Provide the (x, y) coordinate of the cell's center where the given text is located.  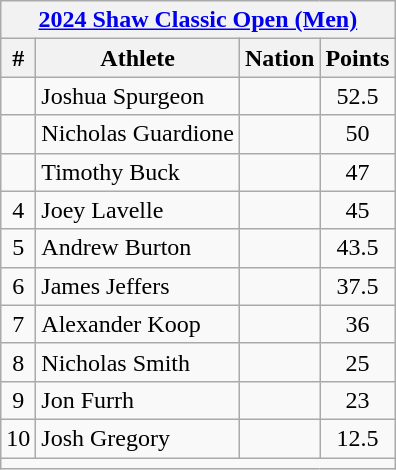
52.5 (358, 96)
50 (358, 134)
# (18, 58)
8 (18, 362)
Nicholas Guardione (138, 134)
Nation (279, 58)
36 (358, 324)
9 (18, 400)
Josh Gregory (138, 438)
47 (358, 172)
5 (18, 248)
23 (358, 400)
Nicholas Smith (138, 362)
Athlete (138, 58)
Jon Furrh (138, 400)
Points (358, 58)
Joey Lavelle (138, 210)
45 (358, 210)
43.5 (358, 248)
2024 Shaw Classic Open (Men) (198, 20)
Joshua Spurgeon (138, 96)
Timothy Buck (138, 172)
37.5 (358, 286)
7 (18, 324)
10 (18, 438)
Andrew Burton (138, 248)
6 (18, 286)
Alexander Koop (138, 324)
25 (358, 362)
James Jeffers (138, 286)
4 (18, 210)
12.5 (358, 438)
